Identify which cell holds the provided text, then report its [x, y] central coordinate. 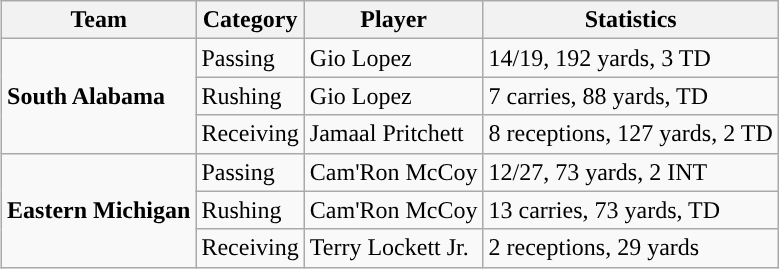
7 carries, 88 yards, TD [630, 96]
Terry Lockett Jr. [394, 248]
12/27, 73 yards, 2 INT [630, 172]
South Alabama [99, 96]
Eastern Michigan [99, 210]
Jamaal Pritchett [394, 134]
Statistics [630, 20]
Player [394, 20]
8 receptions, 127 yards, 2 TD [630, 134]
13 carries, 73 yards, TD [630, 210]
14/19, 192 yards, 3 TD [630, 58]
2 receptions, 29 yards [630, 248]
Team [99, 20]
Category [250, 20]
